Detect which cell encompasses the target text, then output its [x, y] center coordinate. 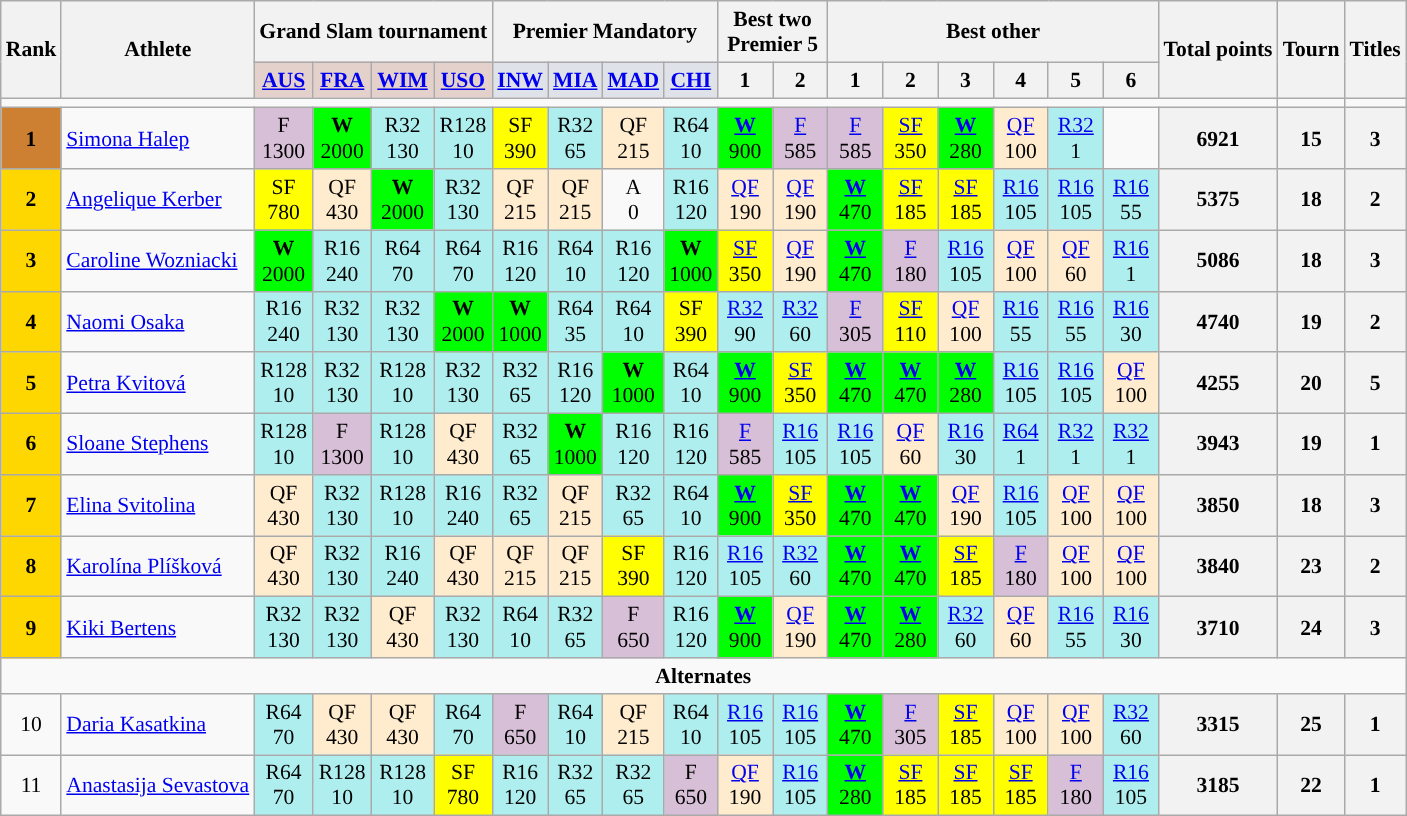
11 [32, 786]
Alternates [704, 676]
Sloane Stephens [158, 444]
9 [32, 628]
Naomi Osaka [158, 322]
Athlete [158, 50]
CHI [690, 80]
Best other [994, 32]
INW [520, 80]
7 [32, 506]
MIA [575, 80]
SF110 [910, 322]
R6435 [575, 322]
FRA [342, 80]
15 [1312, 138]
3850 [1218, 506]
Elina Svitolina [158, 506]
24 [1312, 628]
3710 [1218, 628]
Caroline Wozniacki [158, 260]
22 [1312, 786]
Daria Kasatkina [158, 724]
Petra Kvitová [158, 384]
10 [32, 724]
Tourn [1312, 50]
3315 [1218, 724]
Kiki Bertens [158, 628]
Best two Premier 5 [772, 32]
Simona Halep [158, 138]
Karolína Plíšková [158, 566]
4740 [1218, 322]
Titles [1376, 50]
R641 [1020, 444]
USO [464, 80]
Rank [32, 50]
3185 [1218, 786]
R3290 [744, 322]
Grand Slam tournament [373, 32]
4255 [1218, 384]
8 [32, 566]
3840 [1218, 566]
23 [1312, 566]
Anastasija Sevastova [158, 786]
Total points [1218, 50]
5086 [1218, 260]
Premier Mandatory [604, 32]
A0 [633, 200]
20 [1312, 384]
WIM [402, 80]
25 [1312, 724]
AUS [284, 80]
6921 [1218, 138]
R161 [1130, 260]
Angelique Kerber [158, 200]
3943 [1218, 444]
MAD [633, 80]
5375 [1218, 200]
